Return [X, Y] of the center of cell containing provided text 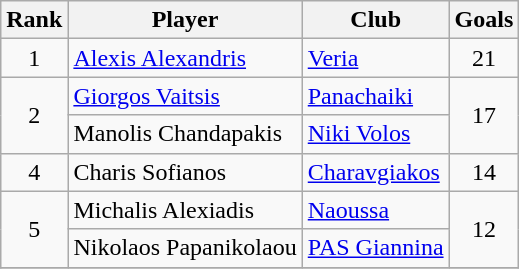
Naoussa [376, 210]
Michalis Alexiadis [185, 210]
Nikolaos Papanikolaou [185, 248]
21 [484, 58]
Alexis Alexandris [185, 58]
Panachaiki [376, 96]
2 [34, 115]
17 [484, 115]
Charis Sofianos [185, 172]
Club [376, 20]
Charavgiakos [376, 172]
Rank [34, 20]
Giorgos Vaitsis [185, 96]
14 [484, 172]
4 [34, 172]
Veria [376, 58]
Niki Volos [376, 134]
1 [34, 58]
5 [34, 229]
12 [484, 229]
PAS Giannina [376, 248]
Player [185, 20]
Goals [484, 20]
Manolis Chandapakis [185, 134]
